Determine the [x, y] coordinate at the center of the cell enclosing the given text.  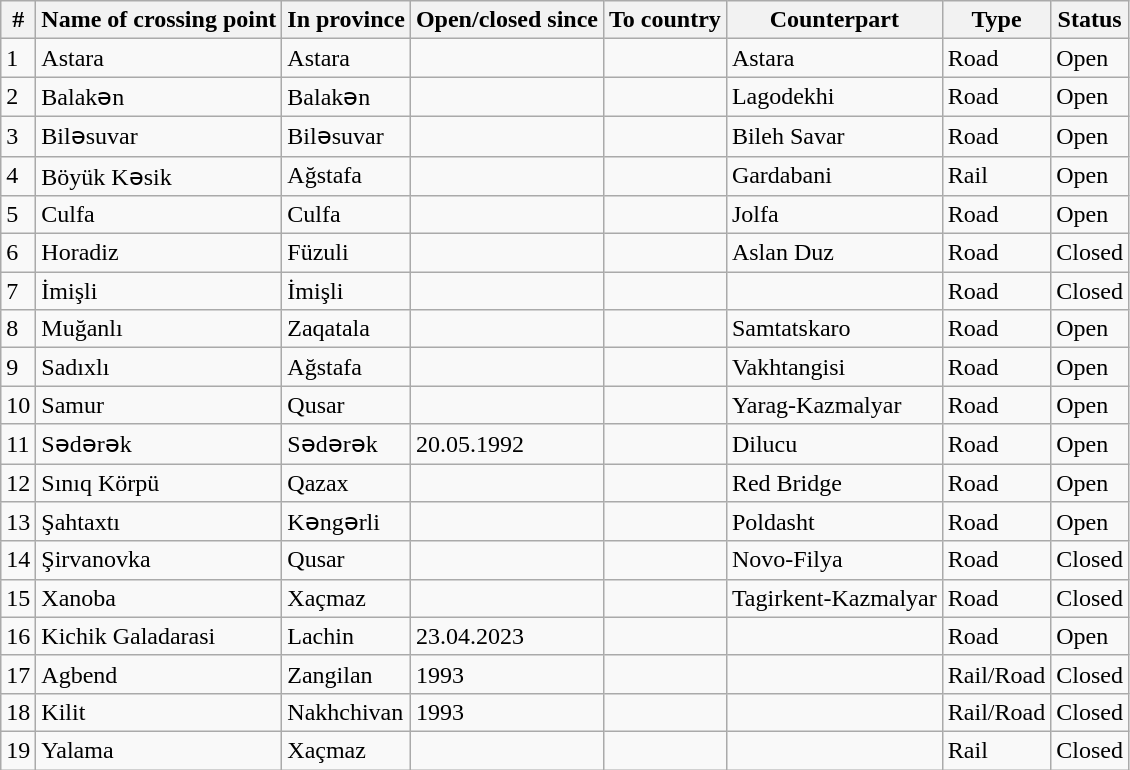
16 [18, 636]
Şahtaxtı [159, 522]
Counterpart [834, 20]
Novo-Filya [834, 560]
Yarag-Kazmalyar [834, 405]
18 [18, 712]
Samur [159, 405]
Gardabani [834, 176]
Tagirkent-Kazmalyar [834, 598]
7 [18, 291]
Kilit [159, 712]
Aslan Duz [834, 253]
Yalama [159, 750]
Böyük Kəsik [159, 176]
17 [18, 674]
Sadıxlı [159, 367]
5 [18, 215]
14 [18, 560]
4 [18, 176]
Kəngərli [346, 522]
Jolfa [834, 215]
8 [18, 329]
2 [18, 97]
10 [18, 405]
Lagodekhi [834, 97]
Lachin [346, 636]
Open/closed since [506, 20]
To country [664, 20]
15 [18, 598]
Red Bridge [834, 483]
Şirvanovka [159, 560]
Dilucu [834, 444]
Name of crossing point [159, 20]
12 [18, 483]
# [18, 20]
11 [18, 444]
19 [18, 750]
Nakhchivan [346, 712]
Status [1090, 20]
9 [18, 367]
Agbend [159, 674]
Vakhtangisi [834, 367]
In province [346, 20]
Füzuli [346, 253]
Xanoba [159, 598]
6 [18, 253]
Poldasht [834, 522]
20.05.1992 [506, 444]
Kichik Galadarasi [159, 636]
Samtatskaro [834, 329]
Muğanlı [159, 329]
Zangilan [346, 674]
13 [18, 522]
1 [18, 58]
Bileh Savar [834, 136]
Horadiz [159, 253]
Sınıq Körpü [159, 483]
23.04.2023 [506, 636]
Type [996, 20]
3 [18, 136]
Qazax [346, 483]
Zaqatala [346, 329]
